Output the [X, Y] coordinate of the center of the cell containing the given text.  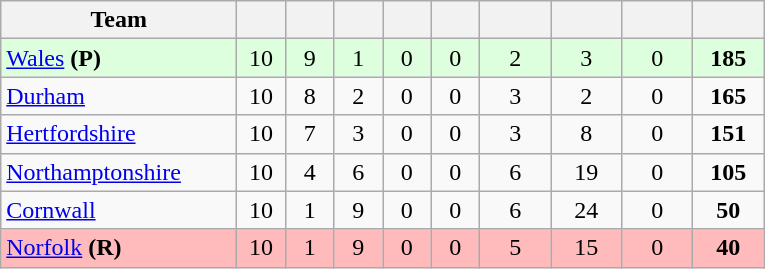
165 [728, 96]
Team [119, 20]
151 [728, 134]
Norfolk (R) [119, 248]
185 [728, 58]
Durham [119, 96]
Wales (P) [119, 58]
Northamptonshire [119, 172]
5 [516, 248]
15 [586, 248]
50 [728, 210]
Cornwall [119, 210]
105 [728, 172]
40 [728, 248]
Hertfordshire [119, 134]
7 [310, 134]
19 [586, 172]
24 [586, 210]
4 [310, 172]
